Pinpoint the cell where the given text exists, returning its (X, Y) midpoint coordinate. 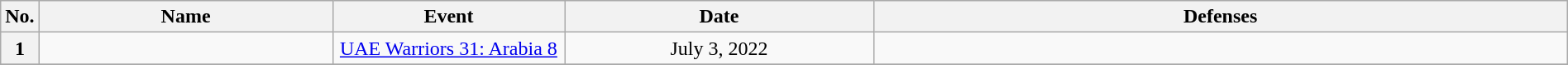
No. (20, 17)
July 3, 2022 (719, 48)
UAE Warriors 31: Arabia 8 (448, 48)
Date (719, 17)
Name (185, 17)
Event (448, 17)
Defenses (1221, 17)
1 (20, 48)
